From the cell containing the given text, extract its center point as [X, Y] coordinate. 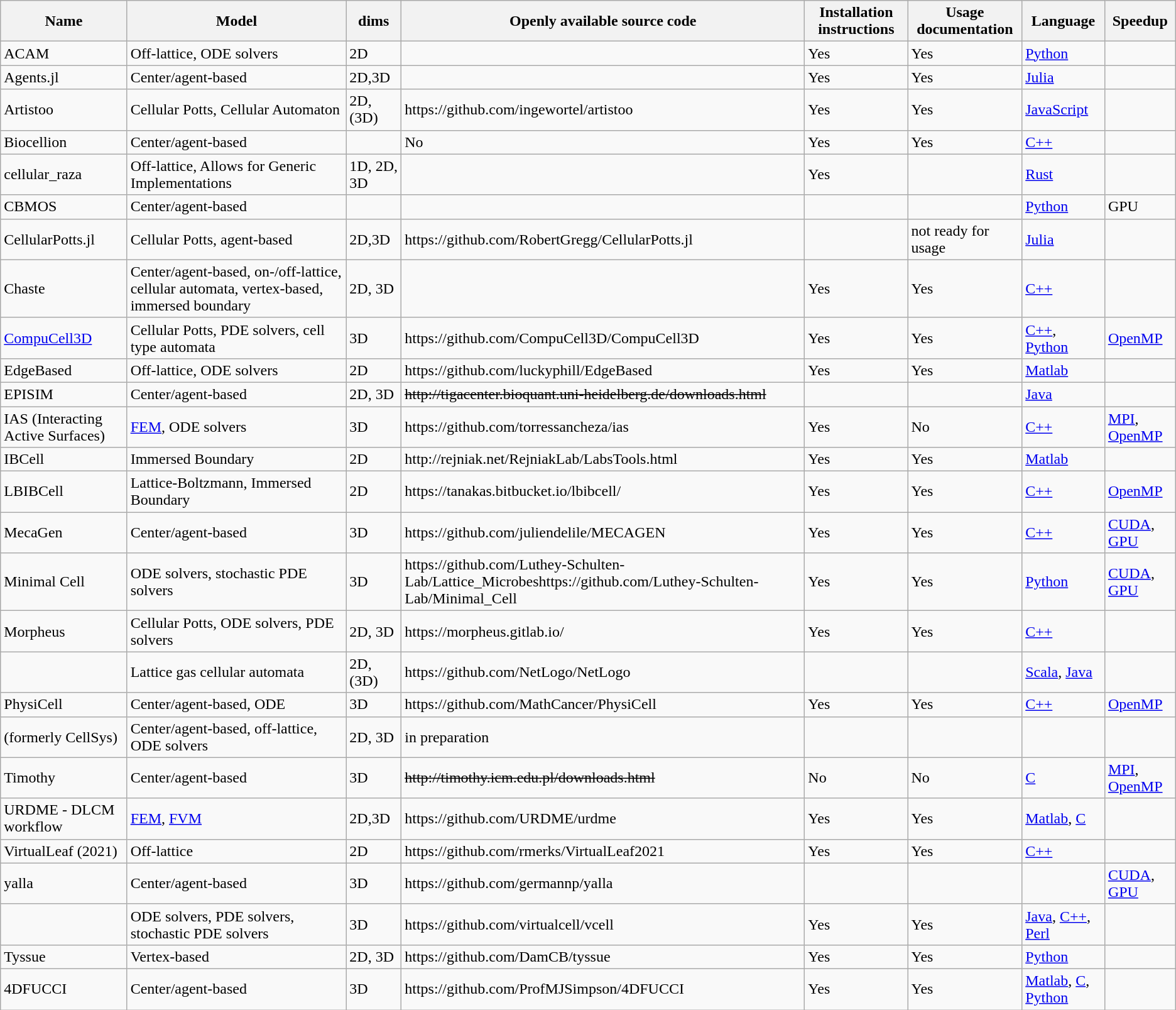
Morpheus [64, 631]
Rust [1064, 175]
ACAM [64, 53]
EdgeBased [64, 370]
not ready for usage [965, 239]
Immersed Boundary [236, 459]
dims [374, 21]
Language [1064, 21]
PhysiCell [64, 705]
https://github.com/ingewortel/artistoo [603, 109]
Off-lattice [236, 851]
Installation instructions [856, 21]
Lattice gas cellular automata [236, 672]
Usage documentation [965, 21]
https://github.com/juliendelile/MECAGEN [603, 533]
Agents.jl [64, 77]
https://tanakas.bitbucket.io/lbibcell/ [603, 491]
https://github.com/virtualcell/vcell [603, 924]
http://rejniak.net/RejniakLab/LabsTools.html [603, 459]
IBCell [64, 459]
Matlab, C [1064, 818]
Cellular Potts, Cellular Automaton [236, 109]
Matlab, C, Python [1064, 989]
(formerly CellSys) [64, 737]
Java, C++, Perl [1064, 924]
Cellular Potts, PDE solvers, cell type automata [236, 338]
Center/agent-based, off-lattice, ODE solvers [236, 737]
C++, Python [1064, 338]
Lattice-Boltzmann, Immersed Boundary [236, 491]
EPISIM [64, 394]
https://github.com/MathCancer/PhysiCell [603, 705]
IAS (Interacting Active Surfaces) [64, 426]
Off-lattice, Allows for Generic Implementations [236, 175]
in preparation [603, 737]
URDME - DLCM workflow [64, 818]
http://timothy.icm.edu.pl/downloads.html [603, 778]
1D, 2D, 3D [374, 175]
ODE solvers, stochastic PDE solvers [236, 582]
https://github.com/ProfMJSimpson/4DFUCCI [603, 989]
https://github.com/CompuCell3D/CompuCell3D [603, 338]
Biocellion [64, 142]
C [1064, 778]
Speedup [1140, 21]
FEM, FVM [236, 818]
Center/agent-based, ODE [236, 705]
JavaScript [1064, 109]
https://github.com/rmerks/VirtualLeaf2021 [603, 851]
Vertex-based [236, 957]
Openly available source code [603, 21]
MecaGen [64, 533]
ODE solvers, PDE solvers, stochastic PDE solvers [236, 924]
Artistoo [64, 109]
https://github.com/URDME/urdme [603, 818]
GPU [1140, 207]
4DFUCCI [64, 989]
https://github.com/germannp/yalla [603, 884]
cellular_raza [64, 175]
Center/agent-based, on-/off-lattice, cellular automata, vertex-based, immersed boundary [236, 288]
http://tigacenter.bioquant.uni-heidelberg.de/downloads.html [603, 394]
https://github.com/DamCB/tyssue [603, 957]
Scala, Java [1064, 672]
https://github.com/torressancheza/ias [603, 426]
https://github.com/RobertGregg/CellularPotts.jl [603, 239]
FEM, ODE solvers [236, 426]
Tyssue [64, 957]
Model [236, 21]
VirtualLeaf (2021) [64, 851]
yalla [64, 884]
CBMOS [64, 207]
Java [1064, 394]
Name [64, 21]
https://github.com/luckyphill/EdgeBased [603, 370]
Timothy [64, 778]
Cellular Potts, agent-based [236, 239]
Chaste [64, 288]
Minimal Cell [64, 582]
https://github.com/Luthey-Schulten-Lab/Lattice_Microbeshttps://github.com/Luthey-Schulten-Lab/Minimal_Cell [603, 582]
https://morpheus.gitlab.io/ [603, 631]
https://github.com/NetLogo/NetLogo [603, 672]
CellularPotts.jl [64, 239]
Cellular Potts, ODE solvers, PDE solvers [236, 631]
CompuCell3D [64, 338]
LBIBCell [64, 491]
